For the text-containing cell, return its midpoint in (X, Y) coordinate format. 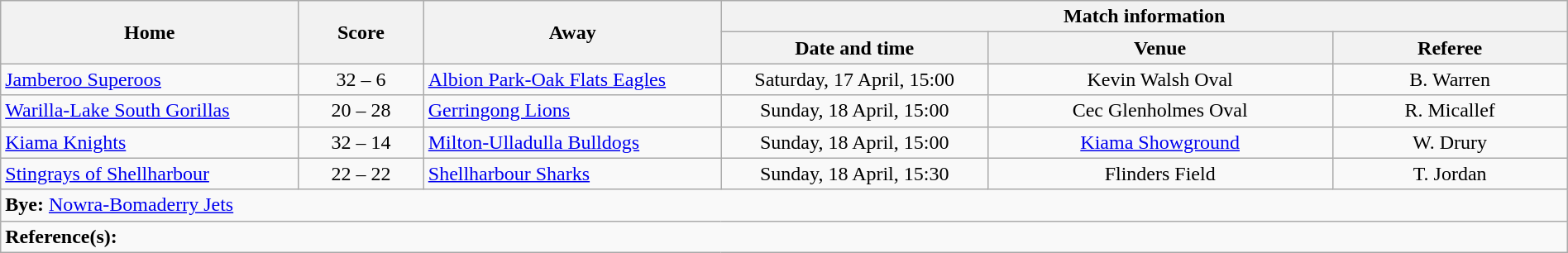
W. Drury (1450, 142)
Bye: Nowra-Bomaderry Jets (784, 205)
Albion Park-Oak Flats Eagles (572, 79)
Shellharbour Sharks (572, 174)
Gerringong Lions (572, 111)
Stingrays of Shellharbour (150, 174)
Jamberoo Superoos (150, 79)
Date and time (854, 48)
Cec Glenholmes Oval (1159, 111)
Kevin Walsh Oval (1159, 79)
B. Warren (1450, 79)
Kiama Showground (1159, 142)
T. Jordan (1450, 174)
R. Micallef (1450, 111)
Referee (1450, 48)
22 – 22 (361, 174)
32 – 14 (361, 142)
Flinders Field (1159, 174)
Venue (1159, 48)
Score (361, 32)
32 – 6 (361, 79)
Saturday, 17 April, 15:00 (854, 79)
Away (572, 32)
Kiama Knights (150, 142)
Sunday, 18 April, 15:30 (854, 174)
Home (150, 32)
Milton-Ulladulla Bulldogs (572, 142)
Reference(s): (784, 236)
Warilla-Lake South Gorillas (150, 111)
20 – 28 (361, 111)
Match information (1145, 17)
